For the text-containing cell, return its midpoint in (X, Y) coordinate format. 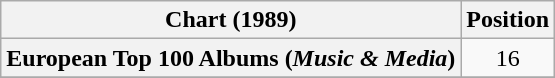
Position (508, 20)
16 (508, 58)
Chart (1989) (231, 20)
European Top 100 Albums (Music & Media) (231, 58)
